Search for the cell housing the specified text and yield its (x, y) center coordinate. 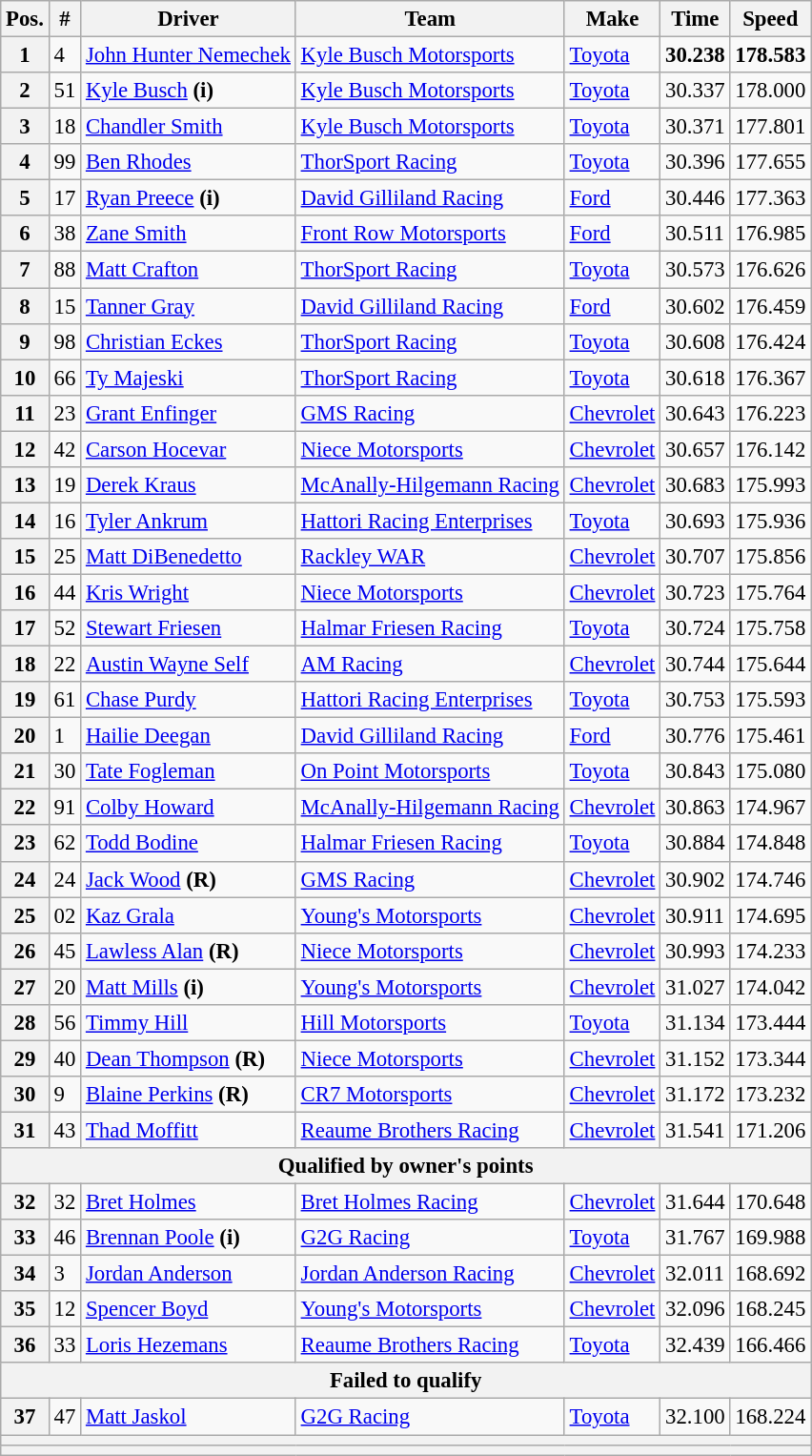
31 (25, 1130)
174.967 (770, 808)
27 (25, 987)
Tanner Gray (189, 306)
30.753 (696, 700)
6 (25, 234)
21 (25, 771)
Carson Hocevar (189, 449)
32.439 (696, 1345)
168.224 (770, 1417)
31.134 (696, 1023)
30.776 (696, 736)
Front Row Motorsports (430, 234)
Team (430, 19)
31.027 (696, 987)
Dean Thompson (R) (189, 1058)
Tyler Ankrum (189, 521)
175.593 (770, 700)
2 (25, 91)
Hailie Deegan (189, 736)
10 (25, 378)
Matt Jaskol (189, 1417)
Make (612, 19)
30.602 (696, 306)
Stewart Friesen (189, 628)
177.363 (770, 198)
174.848 (770, 844)
42 (65, 449)
Timmy Hill (189, 1023)
30.884 (696, 844)
34 (25, 1274)
Ryan Preece (i) (189, 198)
32.011 (696, 1274)
174.695 (770, 915)
37 (25, 1417)
30.643 (696, 413)
Jack Wood (R) (189, 879)
30.843 (696, 771)
30.618 (696, 378)
168.245 (770, 1309)
176.223 (770, 413)
30.724 (696, 628)
Thad Moffitt (189, 1130)
Jordan Anderson (189, 1274)
66 (65, 378)
Driver (189, 19)
Failed to qualify (406, 1382)
175.644 (770, 665)
175.461 (770, 736)
175.764 (770, 592)
174.746 (770, 879)
CR7 Motorsports (430, 1095)
32.096 (696, 1309)
30.744 (696, 665)
169.988 (770, 1238)
176.142 (770, 449)
46 (65, 1238)
176.985 (770, 234)
51 (65, 91)
Matt Mills (i) (189, 987)
30.683 (696, 485)
13 (25, 485)
Bret Holmes (189, 1202)
173.232 (770, 1095)
Chandler Smith (189, 127)
Blaine Perkins (R) (189, 1095)
175.856 (770, 557)
Matt Crafton (189, 270)
38 (65, 234)
Colby Howard (189, 808)
30.723 (696, 592)
35 (25, 1309)
Qualified by owner's points (406, 1166)
174.233 (770, 951)
On Point Motorsports (430, 771)
166.466 (770, 1345)
177.801 (770, 127)
62 (65, 844)
176.459 (770, 306)
31.152 (696, 1058)
30.511 (696, 234)
99 (65, 162)
31.644 (696, 1202)
30.657 (696, 449)
Kyle Busch (i) (189, 91)
30.863 (696, 808)
170.648 (770, 1202)
168.692 (770, 1274)
91 (65, 808)
43 (65, 1130)
175.758 (770, 628)
178.000 (770, 91)
177.655 (770, 162)
Rackley WAR (430, 557)
30.693 (696, 521)
Chase Purdy (189, 700)
30.707 (696, 557)
56 (65, 1023)
Speed (770, 19)
Jordan Anderson Racing (430, 1274)
44 (65, 592)
98 (65, 341)
30.608 (696, 341)
Time (696, 19)
30.911 (696, 915)
Ben Rhodes (189, 162)
Lawless Alan (R) (189, 951)
30.337 (696, 91)
Matt DiBenedetto (189, 557)
30.238 (696, 55)
31.767 (696, 1238)
Grant Enfinger (189, 413)
Kaz Grala (189, 915)
02 (65, 915)
Kris Wright (189, 592)
176.424 (770, 341)
175.993 (770, 485)
Christian Eckes (189, 341)
John Hunter Nemechek (189, 55)
178.583 (770, 55)
Todd Bodine (189, 844)
30.902 (696, 879)
30.573 (696, 270)
Ty Majeski (189, 378)
Pos. (25, 19)
Brennan Poole (i) (189, 1238)
26 (25, 951)
61 (65, 700)
Zane Smith (189, 234)
Bret Holmes Racing (430, 1202)
AM Racing (430, 665)
176.626 (770, 270)
45 (65, 951)
173.344 (770, 1058)
176.367 (770, 378)
28 (25, 1023)
52 (65, 628)
# (65, 19)
Loris Hezemans (189, 1345)
30.446 (696, 198)
175.936 (770, 521)
7 (25, 270)
Hill Motorsports (430, 1023)
36 (25, 1345)
Tate Fogleman (189, 771)
29 (25, 1058)
14 (25, 521)
31.541 (696, 1130)
31.172 (696, 1095)
174.042 (770, 987)
30.396 (696, 162)
47 (65, 1417)
173.444 (770, 1023)
8 (25, 306)
5 (25, 198)
30.371 (696, 127)
171.206 (770, 1130)
Austin Wayne Self (189, 665)
175.080 (770, 771)
88 (65, 270)
32.100 (696, 1417)
30.993 (696, 951)
11 (25, 413)
Derek Kraus (189, 485)
Spencer Boyd (189, 1309)
40 (65, 1058)
